Locate the cell with the specified text and output its [x, y] center coordinate. 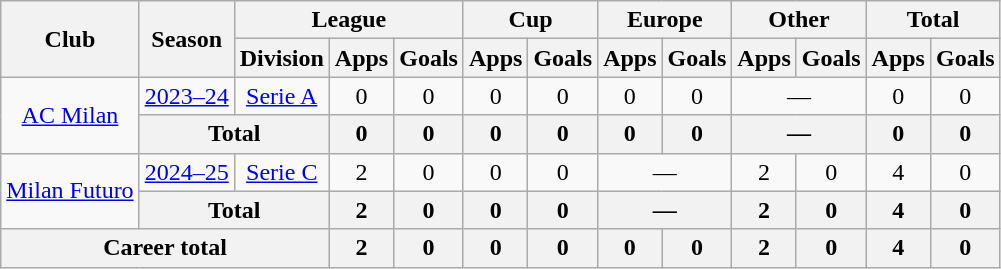
Division [282, 58]
AC Milan [70, 115]
Cup [530, 20]
Career total [166, 248]
2023–24 [186, 96]
Season [186, 39]
League [348, 20]
Club [70, 39]
Milan Futuro [70, 191]
2024–25 [186, 172]
Europe [665, 20]
Serie A [282, 96]
Other [799, 20]
Serie C [282, 172]
